Locate the cell with the specified text and output its [X, Y] center coordinate. 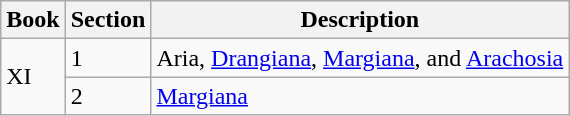
Description [360, 20]
Aria, Drangiana, Margiana, and Arachosia [360, 58]
1 [108, 58]
Book [33, 20]
Margiana [360, 96]
Section [108, 20]
2 [108, 96]
XI [33, 77]
